Identify which cell holds the provided text, then report its (x, y) central coordinate. 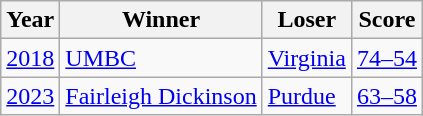
Virginia (306, 58)
Year (30, 20)
2018 (30, 58)
Score (386, 20)
2023 (30, 96)
UMBC (161, 58)
Loser (306, 20)
63–58 (386, 96)
74–54 (386, 58)
Winner (161, 20)
Fairleigh Dickinson (161, 96)
Purdue (306, 96)
